Detect which cell encompasses the target text, then output its [X, Y] center coordinate. 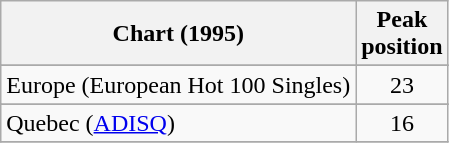
Chart (1995) [178, 34]
23 [402, 85]
Peakposition [402, 34]
Quebec (ADISQ) [178, 123]
16 [402, 123]
Europe (European Hot 100 Singles) [178, 85]
